Search for the cell housing the specified text and yield its (x, y) center coordinate. 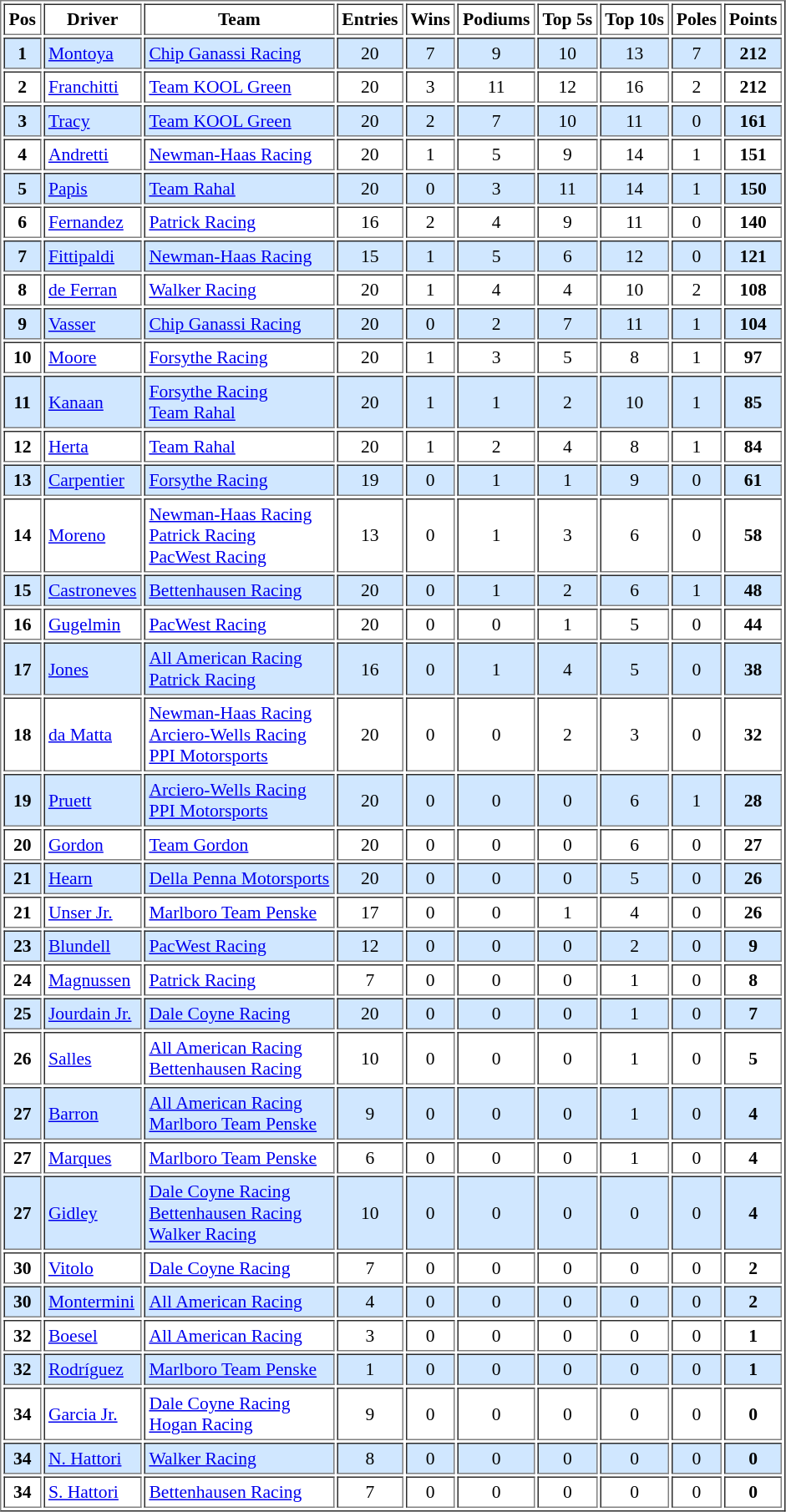
Vasser (93, 324)
Dale Coyne Racing Bettenhausen Racing Walker Racing (239, 1212)
161 (753, 121)
Unser Jr. (93, 913)
Marques (93, 1158)
Vitolo (93, 1268)
150 (753, 189)
Team Gordon (239, 845)
Jones (93, 670)
Poles (697, 19)
All American Racing Bettenhausen Racing (239, 1059)
Wins (430, 19)
Top 10s (635, 19)
Podiums (496, 19)
Montoya (93, 53)
140 (753, 223)
Forsythe Racing Team Rahal (239, 402)
Herta (93, 447)
da Matta (93, 735)
Castroneves (93, 590)
Dale Coyne Racing Hogan Racing (239, 1414)
104 (753, 324)
Team (239, 19)
Fittipaldi (93, 256)
Hearn (93, 879)
Newman-Haas Racing Arciero-Wells Racing PPI Motorsports (239, 735)
Boesel (93, 1336)
Fernandez (93, 223)
Magnussen (93, 980)
Papis (93, 189)
Driver (93, 19)
Points (753, 19)
84 (753, 447)
97 (753, 358)
61 (753, 480)
Carpentier (93, 480)
85 (753, 402)
N. Hattori (93, 1459)
Gordon (93, 845)
S. Hattori (93, 1492)
38 (753, 670)
de Ferran (93, 290)
58 (753, 535)
Rodríguez (93, 1370)
Jourdain Jr. (93, 1014)
Kanaan (93, 402)
Newman-Haas Racing Patrick Racing PacWest Racing (239, 535)
Moreno (93, 535)
Della Penna Motorsports (239, 879)
Entries (369, 19)
Pos (22, 19)
48 (753, 590)
All American Racing Patrick Racing (239, 670)
Salles (93, 1059)
121 (753, 256)
Tracy (93, 121)
Blundell (93, 946)
44 (753, 625)
25 (22, 1014)
Gidley (93, 1212)
23 (22, 946)
Andretti (93, 154)
18 (22, 735)
Top 5s (567, 19)
All American Racing Marlboro Team Penske (239, 1114)
28 (753, 800)
Moore (93, 358)
24 (22, 980)
Arciero-Wells Racing PPI Motorsports (239, 800)
Montermini (93, 1302)
Franchitti (93, 88)
Pruett (93, 800)
108 (753, 290)
Gugelmin (93, 625)
Garcia Jr. (93, 1414)
Barron (93, 1114)
151 (753, 154)
